Detect which cell encompasses the target text, then output its [x, y] center coordinate. 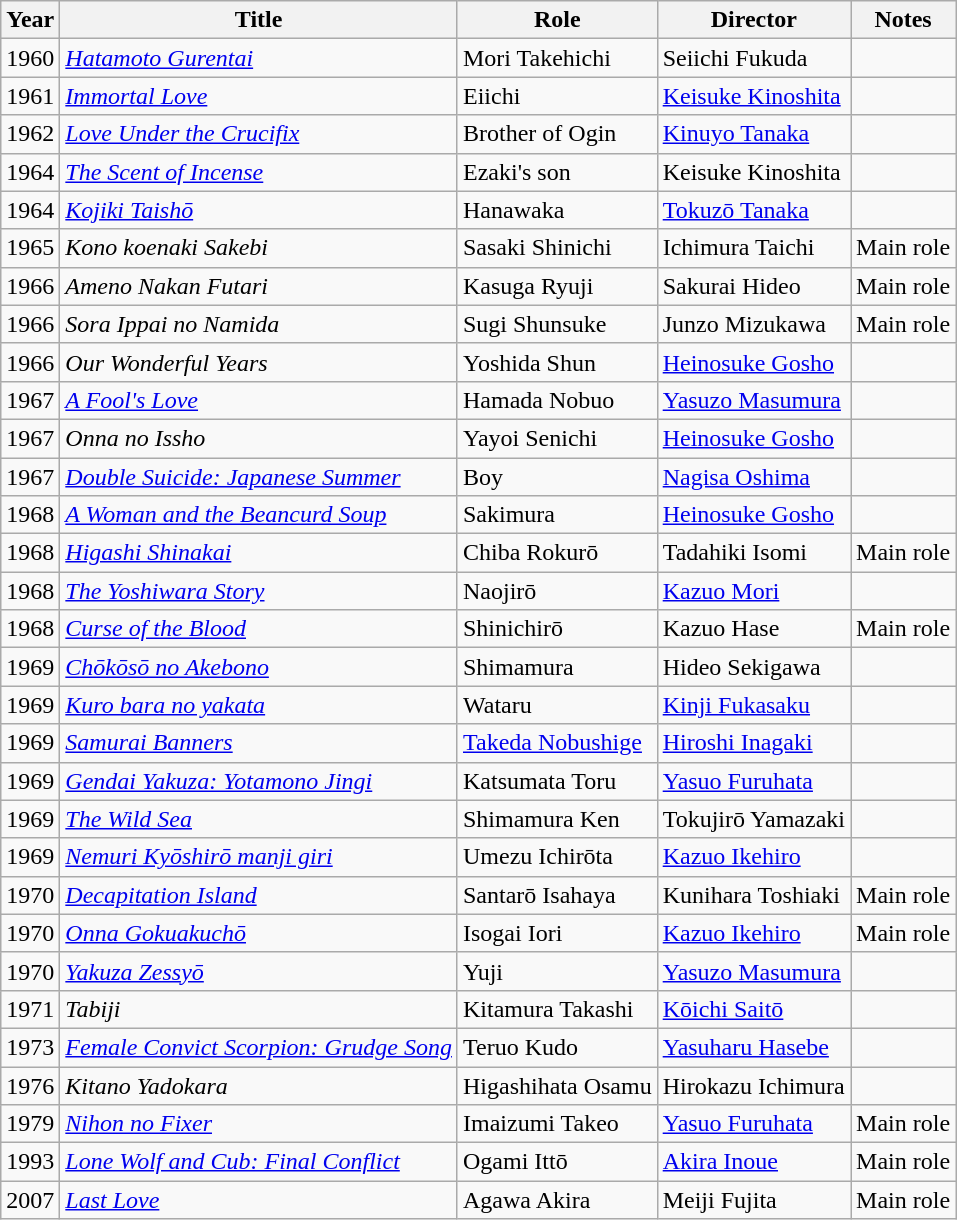
Mori Takehichi [557, 58]
Yasuharu Hasebe [754, 1047]
Tokujirō Yamazaki [754, 819]
Gendai Yakuza: Yotamono Jingi [259, 781]
Double Suicide: Japanese Summer [259, 477]
Tokuzō Tanaka [754, 210]
Yayoi Senichi [557, 438]
Agawa Akira [557, 1200]
Kitamura Takashi [557, 1009]
Ogami Ittō [557, 1162]
Kasuga Ryuji [557, 286]
1979 [30, 1124]
Higashi Shinakai [259, 553]
Meiji Fujita [754, 1200]
Kōichi Saitō [754, 1009]
Shinichirō [557, 629]
Nihon no Fixer [259, 1124]
A Woman and the Beancurd Soup [259, 515]
Kuro bara no yakata [259, 705]
Hamada Nobuo [557, 400]
Hatamoto Gurentai [259, 58]
Higashihata Osamu [557, 1085]
Isogai Iori [557, 933]
1973 [30, 1047]
Shimamura Ken [557, 819]
Tabiji [259, 1009]
2007 [30, 1200]
Kitano Yadokara [259, 1085]
Lone Wolf and Cub: Final Conflict [259, 1162]
Eiichi [557, 96]
Last Love [259, 1200]
Naojirō [557, 591]
Director [754, 20]
Ezaki's son [557, 172]
Ameno Nakan Futari [259, 286]
Seiichi Fukuda [754, 58]
1962 [30, 134]
The Wild Sea [259, 819]
Yuji [557, 971]
Hanawaka [557, 210]
Boy [557, 477]
Role [557, 20]
Love Under the Crucifix [259, 134]
Immortal Love [259, 96]
Kazuo Hase [754, 629]
The Scent of Incense [259, 172]
Our Wonderful Years [259, 362]
Curse of the Blood [259, 629]
Onna no Issho [259, 438]
The Yoshiwara Story [259, 591]
Umezu Ichirōta [557, 857]
Wataru [557, 705]
Kunihara Toshiaki [754, 895]
Female Convict Scorpion: Grudge Song [259, 1047]
Shimamura [557, 667]
Akira Inoue [754, 1162]
1961 [30, 96]
Chiba Rokurō [557, 553]
Sugi Shunsuke [557, 324]
Tadahiki Isomi [754, 553]
Hirokazu Ichimura [754, 1085]
1960 [30, 58]
1993 [30, 1162]
Kinuyo Tanaka [754, 134]
Santarō Isahaya [557, 895]
Sakimura [557, 515]
A Fool's Love [259, 400]
Hiroshi Inagaki [754, 743]
Kazuo Mori [754, 591]
Chōkōsō no Akebono [259, 667]
Kojiki Taishō [259, 210]
1971 [30, 1009]
Onna Gokuakuchō [259, 933]
Nagisa Oshima [754, 477]
Decapitation Island [259, 895]
Title [259, 20]
Year [30, 20]
Kinji Fukasaku [754, 705]
Notes [904, 20]
Katsumata Toru [557, 781]
1976 [30, 1085]
Samurai Banners [259, 743]
Kono koenaki Sakebi [259, 248]
Brother of Ogin [557, 134]
Sora Ippai no Namida [259, 324]
Ichimura Taichi [754, 248]
Takeda Nobushige [557, 743]
Hideo Sekigawa [754, 667]
Sasaki Shinichi [557, 248]
Sakurai Hideo [754, 286]
Teruo Kudo [557, 1047]
Yoshida Shun [557, 362]
Junzo Mizukawa [754, 324]
Imaizumi Takeo [557, 1124]
1965 [30, 248]
Nemuri Kyōshirō manji giri [259, 857]
Yakuza Zessyō [259, 971]
